Determine the (x, y) coordinate at the center of the cell enclosing the given text.  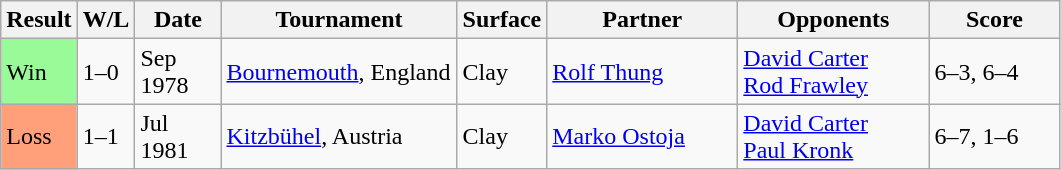
Bournemouth, England (339, 72)
Marko Ostoja (642, 136)
6–3, 6–4 (994, 72)
1–1 (106, 136)
Date (178, 20)
W/L (106, 20)
David Carter Paul Kronk (834, 136)
Result (39, 20)
Loss (39, 136)
Sep 1978 (178, 72)
Score (994, 20)
Rolf Thung (642, 72)
Partner (642, 20)
Jul 1981 (178, 136)
Kitzbühel, Austria (339, 136)
6–7, 1–6 (994, 136)
David Carter Rod Frawley (834, 72)
Win (39, 72)
Tournament (339, 20)
Opponents (834, 20)
1–0 (106, 72)
Surface (502, 20)
